From the cell containing the given text, extract its center point as [x, y] coordinate. 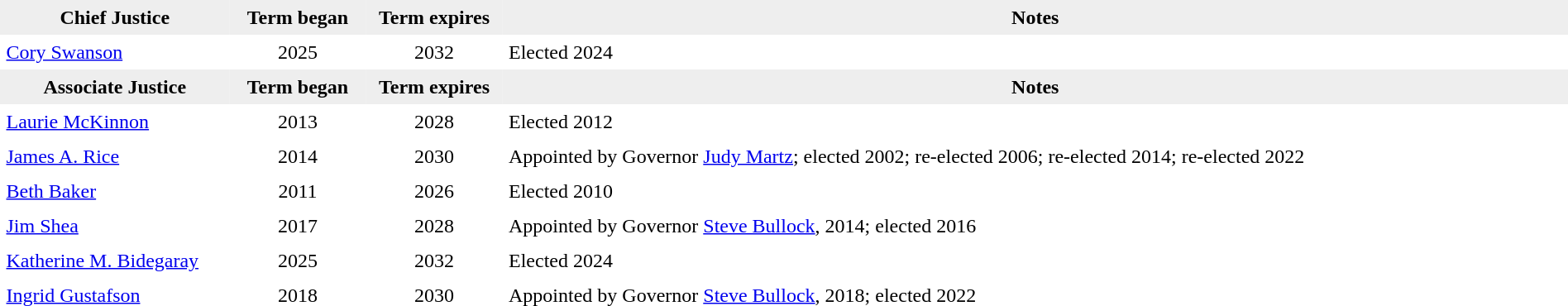
Cory Swanson [115, 52]
2011 [298, 191]
Chief Justice [115, 17]
Elected 2010 [1035, 191]
Appointed by Governor Steve Bullock, 2014; elected 2016 [1035, 226]
Appointed by Governor Judy Martz; elected 2002; re-elected 2006; re-elected 2014; re-elected 2022 [1035, 156]
2026 [433, 191]
2030 [433, 156]
Katherine M. Bidegaray [115, 261]
Associate Justice [115, 87]
Laurie McKinnon [115, 122]
Beth Baker [115, 191]
James A. Rice [115, 156]
2013 [298, 122]
Jim Shea [115, 226]
2017 [298, 226]
Elected 2012 [1035, 122]
2014 [298, 156]
